Find where the given text appears and provide that cell's center as [x, y] coordinate. 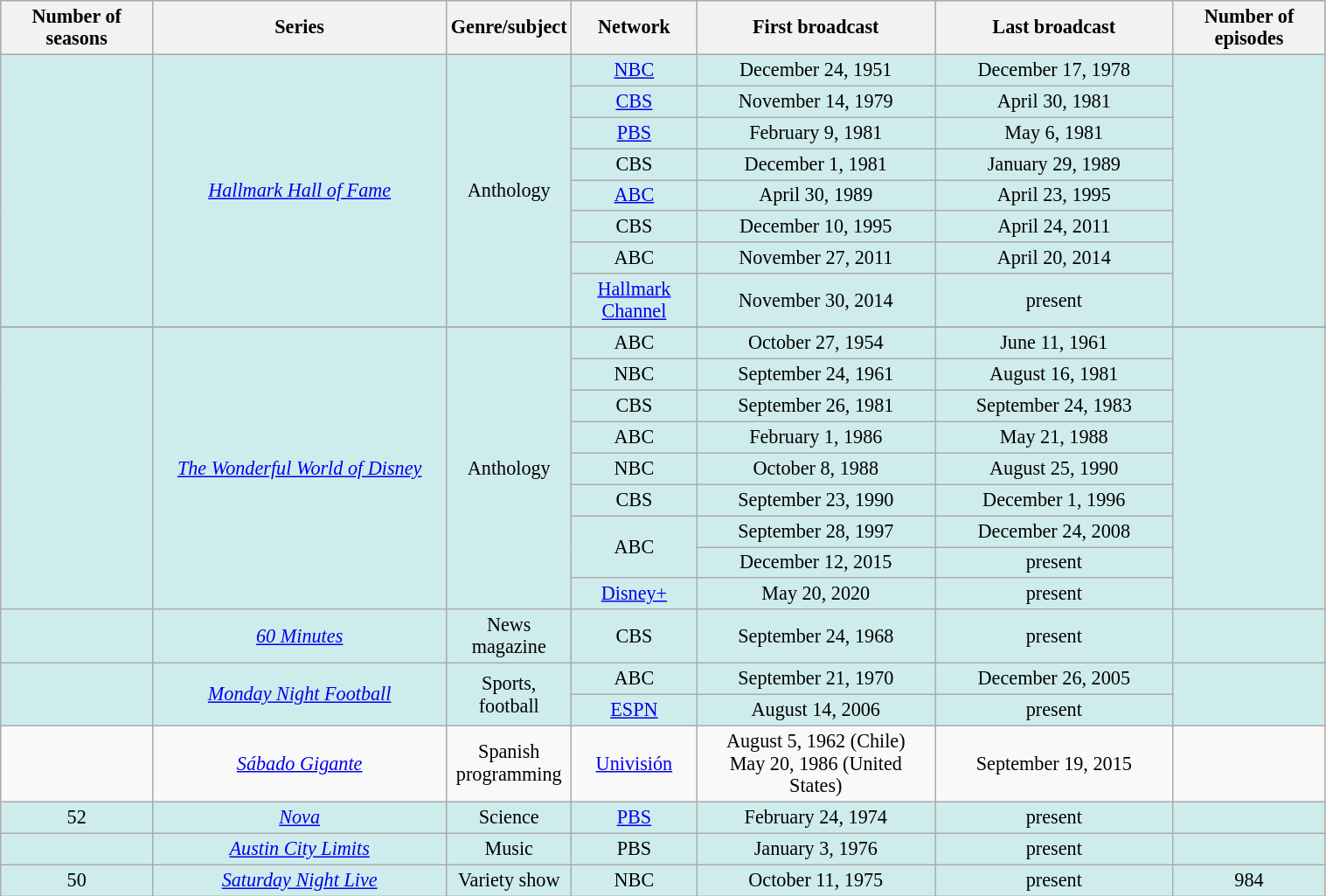
September 21, 1970 [816, 678]
September 24, 1983 [1054, 406]
February 9, 1981 [816, 133]
Music [509, 849]
December 26, 2005 [1054, 678]
Saturday Night Live [300, 880]
Austin City Limits [300, 849]
February 24, 1974 [816, 817]
January 29, 1989 [1054, 163]
September 24, 1961 [816, 374]
ESPN [635, 710]
May 6, 1981 [1054, 133]
January 3, 1976 [816, 849]
November 30, 2014 [816, 301]
August 14, 2006 [816, 710]
November 27, 2011 [816, 258]
Number ofseasons [77, 28]
Hallmark Hall of Fame [300, 191]
September 28, 1997 [816, 531]
September 26, 1981 [816, 406]
60 Minutes [300, 636]
August 25, 1990 [1054, 469]
August 16, 1981 [1054, 374]
December 1, 1981 [816, 163]
50 [77, 880]
The Wonderful World of Disney [300, 469]
984 [1249, 880]
Number ofepisodes [1249, 28]
May 20, 2020 [816, 594]
52 [77, 817]
April 30, 1989 [816, 195]
September 19, 2015 [1054, 764]
Genre/subject [509, 28]
September 23, 1990 [816, 500]
First broadcast [816, 28]
Variety show [509, 880]
October 11, 1975 [816, 880]
June 11, 1961 [1054, 343]
Science [509, 817]
September 24, 1968 [816, 636]
Spanish programming [509, 764]
Sábado Gigante [300, 764]
December 24, 1951 [816, 70]
Univisión [635, 764]
October 8, 1988 [816, 469]
December 17, 1978 [1054, 70]
Hallmark Channel [635, 301]
Disney+ [635, 594]
February 1, 1986 [816, 437]
April 30, 1981 [1054, 101]
December 12, 2015 [816, 562]
November 14, 1979 [816, 101]
Network [635, 28]
August 5, 1962 (Chile)May 20, 1986 (United States) [816, 764]
April 23, 1995 [1054, 195]
December 24, 2008 [1054, 531]
Monday Night Football [300, 694]
Series [300, 28]
News magazine [509, 636]
May 21, 1988 [1054, 437]
December 1, 1996 [1054, 500]
April 20, 2014 [1054, 258]
December 10, 1995 [816, 226]
Sports, football [509, 694]
Last broadcast [1054, 28]
October 27, 1954 [816, 343]
Nova [300, 817]
April 24, 2011 [1054, 226]
